For the text-containing cell, return its midpoint in (X, Y) coordinate format. 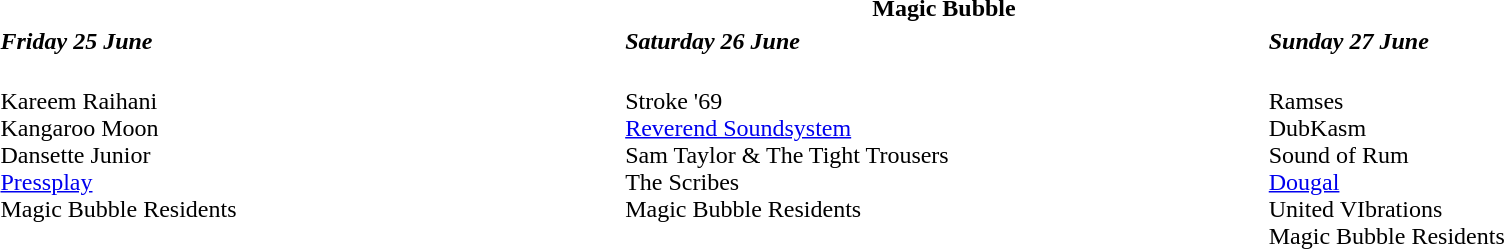
Saturday 26 June (944, 41)
